Capture the cell that displays the provided text and extract its (X, Y) central coordinate. 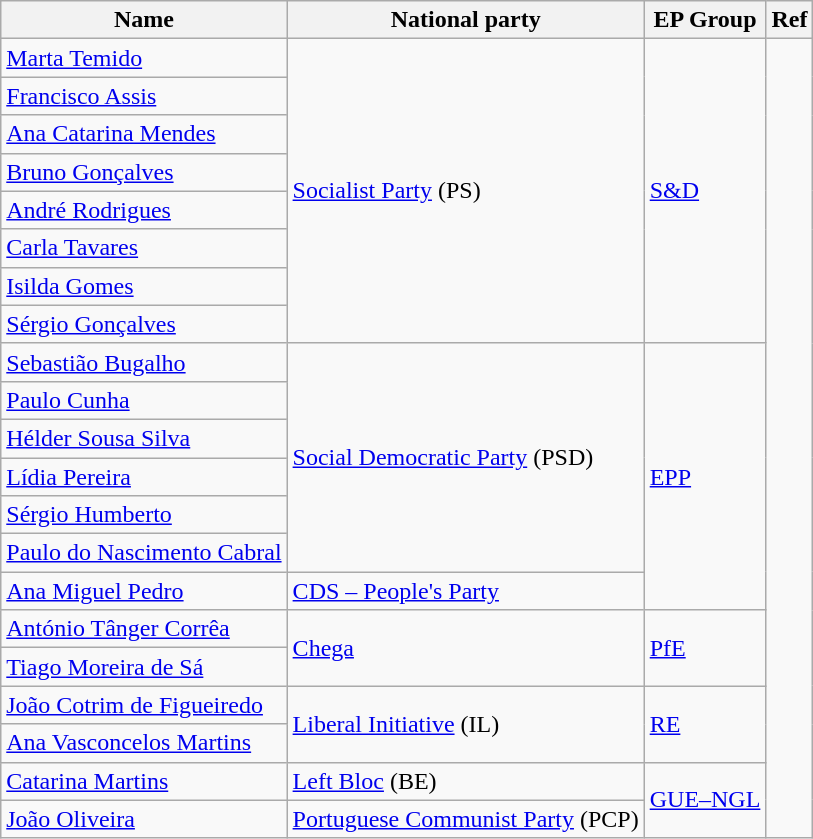
João Oliveira (144, 819)
EP Group (705, 20)
Ana Miguel Pedro (144, 591)
Social Democratic Party (PSD) (466, 457)
Isilda Gomes (144, 286)
S&D (705, 191)
Chega (466, 648)
João Cotrim de Figueiredo (144, 705)
Ana Vasconcelos Martins (144, 743)
Sérgio Gonçalves (144, 324)
Paulo do Nascimento Cabral (144, 553)
Carla Tavares (144, 248)
Sebastião Bugalho (144, 362)
Socialist Party (PS) (466, 191)
Hélder Sousa Silva (144, 438)
Ana Catarina Mendes (144, 134)
André Rodrigues (144, 210)
Name (144, 20)
Portuguese Communist Party (PCP) (466, 819)
CDS – People's Party (466, 591)
Bruno Gonçalves (144, 172)
Catarina Martins (144, 781)
Left Bloc (BE) (466, 781)
PfE (705, 648)
Liberal Initiative (IL) (466, 724)
RE (705, 724)
National party (466, 20)
EPP (705, 476)
Lídia Pereira (144, 477)
António Tânger Corrêa (144, 629)
Paulo Cunha (144, 400)
Francisco Assis (144, 96)
Tiago Moreira de Sá (144, 667)
Sérgio Humberto (144, 515)
Ref (790, 20)
Marta Temido (144, 58)
GUE–NGL (705, 800)
